Provide the (x, y) coordinate of the cell's center where the given text is located.  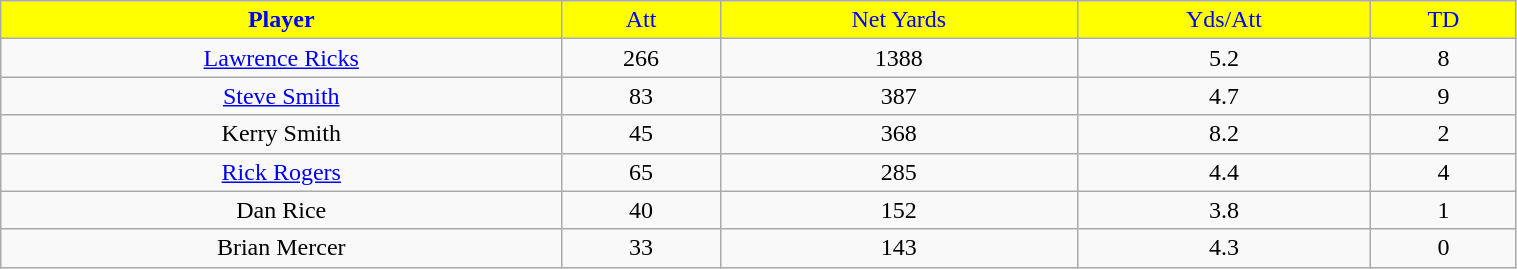
Brian Mercer (282, 248)
285 (898, 172)
387 (898, 96)
2 (1444, 134)
40 (642, 210)
5.2 (1224, 58)
Net Yards (898, 20)
TD (1444, 20)
Yds/Att (1224, 20)
1388 (898, 58)
4 (1444, 172)
Player (282, 20)
Dan Rice (282, 210)
266 (642, 58)
0 (1444, 248)
Steve Smith (282, 96)
Kerry Smith (282, 134)
9 (1444, 96)
8.2 (1224, 134)
4.3 (1224, 248)
8 (1444, 58)
83 (642, 96)
65 (642, 172)
1 (1444, 210)
Lawrence Ricks (282, 58)
4.4 (1224, 172)
143 (898, 248)
33 (642, 248)
4.7 (1224, 96)
45 (642, 134)
152 (898, 210)
Att (642, 20)
368 (898, 134)
Rick Rogers (282, 172)
3.8 (1224, 210)
